Determine the [X, Y] coordinate at the center of the cell enclosing the given text.  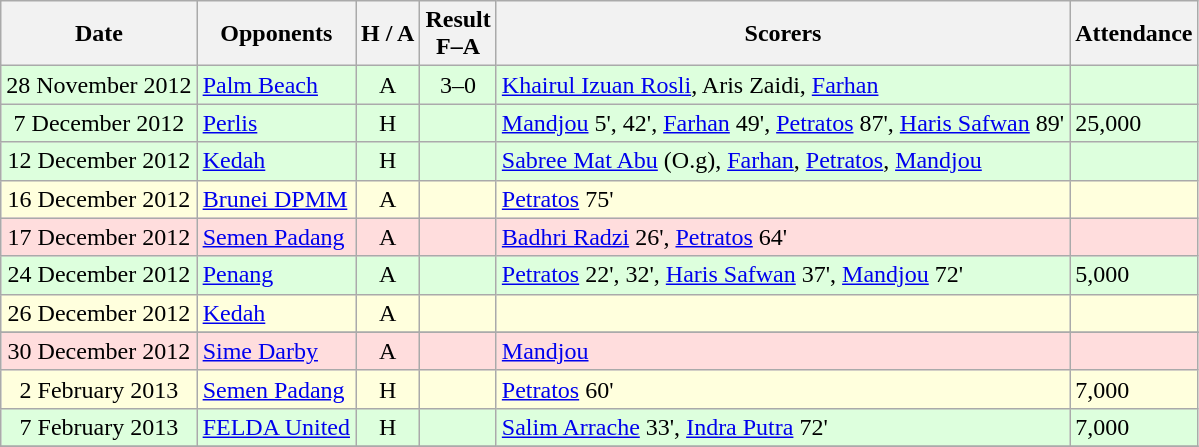
7 February 2013 [99, 427]
3–0 [458, 85]
Petratos 22', 32', Haris Safwan 37', Mandjou 72' [782, 275]
26 December 2012 [99, 313]
17 December 2012 [99, 237]
Perlis [276, 123]
2 February 2013 [99, 389]
Petratos 75' [782, 199]
FELDA United [276, 427]
Palm Beach [276, 85]
Salim Arrache 33', Indra Putra 72' [782, 427]
Penang [276, 275]
24 December 2012 [99, 275]
Opponents [276, 34]
Mandjou [782, 351]
28 November 2012 [99, 85]
Khairul Izuan Rosli, Aris Zaidi, Farhan [782, 85]
Petratos 60' [782, 389]
Sime Darby [276, 351]
7 December 2012 [99, 123]
Brunei DPMM [276, 199]
25,000 [1134, 123]
Mandjou 5', 42', Farhan 49', Petratos 87', Haris Safwan 89' [782, 123]
Attendance [1134, 34]
ResultF–A [458, 34]
Sabree Mat Abu (O.g), Farhan, Petratos, Mandjou [782, 161]
12 December 2012 [99, 161]
16 December 2012 [99, 199]
5,000 [1134, 275]
Date [99, 34]
30 December 2012 [99, 351]
Scorers [782, 34]
Badhri Radzi 26', Petratos 64' [782, 237]
H / A [388, 34]
